Find where the given text appears and provide that cell's center as (X, Y) coordinate. 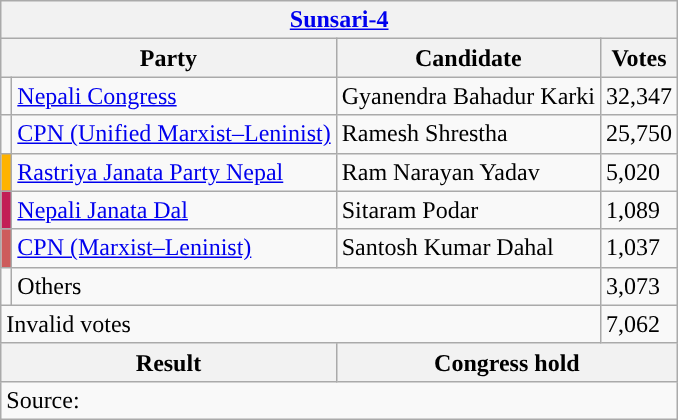
1,037 (638, 248)
CPN (Marxist–Leninist) (174, 248)
Votes (638, 58)
25,750 (638, 134)
1,089 (638, 210)
Source: (340, 400)
3,073 (638, 286)
Gyanendra Bahadur Karki (468, 96)
Nepali Janata Dal (174, 210)
Sitaram Podar (468, 210)
Others (306, 286)
Santosh Kumar Dahal (468, 248)
Ramesh Shrestha (468, 134)
5,020 (638, 172)
Invalid votes (301, 324)
Sunsari-4 (340, 20)
Candidate (468, 58)
Rastriya Janata Party Nepal (174, 172)
Result (168, 362)
Nepali Congress (174, 96)
7,062 (638, 324)
CPN (Unified Marxist–Leninist) (174, 134)
Party (168, 58)
32,347 (638, 96)
Ram Narayan Yadav (468, 172)
Congress hold (506, 362)
